Detect which cell encompasses the target text, then output its (x, y) center coordinate. 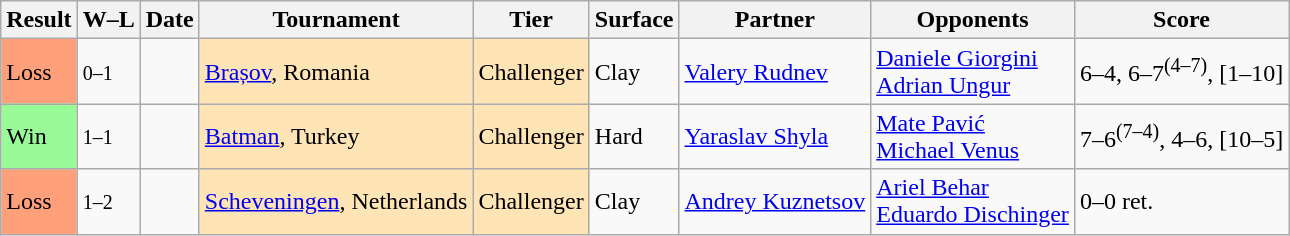
Partner (775, 20)
1–2 (108, 202)
6–4, 6–7(4–7), [1–10] (1181, 72)
Daniele Giorgini Adrian Ungur (973, 72)
Valery Rudnev (775, 72)
Mate Pavić Michael Venus (973, 136)
Result (39, 20)
Brașov, Romania (336, 72)
Tier (531, 20)
Score (1181, 20)
1–1 (108, 136)
Hard (634, 136)
Opponents (973, 20)
7–6(7–4), 4–6, [10–5] (1181, 136)
Ariel Behar Eduardo Dischinger (973, 202)
Scheveningen, Netherlands (336, 202)
Batman, Turkey (336, 136)
Andrey Kuznetsov (775, 202)
Tournament (336, 20)
Yaraslav Shyla (775, 136)
0–0 ret. (1181, 202)
Date (170, 20)
Surface (634, 20)
W–L (108, 20)
Win (39, 136)
0–1 (108, 72)
